For the text-containing cell, return its midpoint in (X, Y) coordinate format. 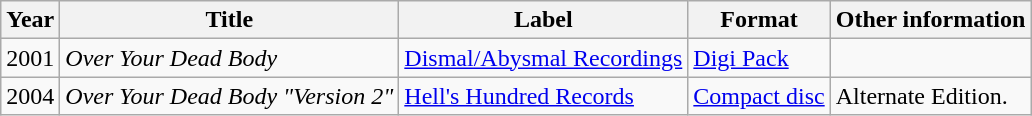
Year (30, 20)
Compact disc (759, 96)
Label (544, 20)
Over Your Dead Body (230, 58)
Alternate Edition. (930, 96)
Over Your Dead Body "Version 2" (230, 96)
Other information (930, 20)
Digi Pack (759, 58)
Title (230, 20)
Format (759, 20)
Dismal/Abysmal Recordings (544, 58)
2001 (30, 58)
2004 (30, 96)
Hell's Hundred Records (544, 96)
